Return (X, Y) of the center of cell containing provided text 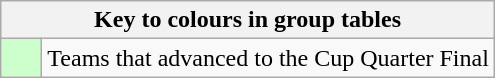
Key to colours in group tables (248, 20)
Teams that advanced to the Cup Quarter Final (268, 58)
